Pinpoint the cell where the given text exists, returning its [X, Y] midpoint coordinate. 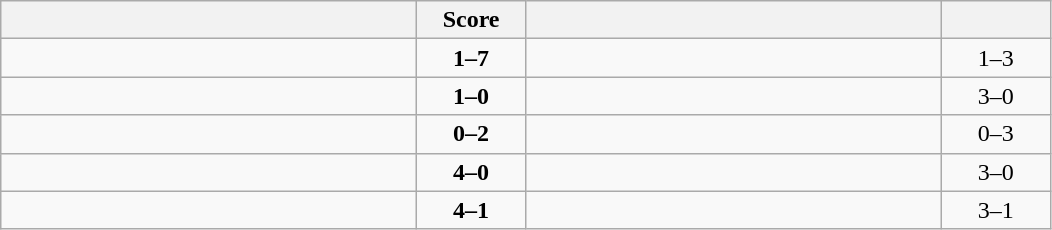
1–7 [472, 58]
3–1 [996, 210]
1–0 [472, 96]
Score [472, 20]
0–3 [996, 134]
0–2 [472, 134]
4–0 [472, 172]
4–1 [472, 210]
1–3 [996, 58]
